Find where the given text appears and provide that cell's center as [x, y] coordinate. 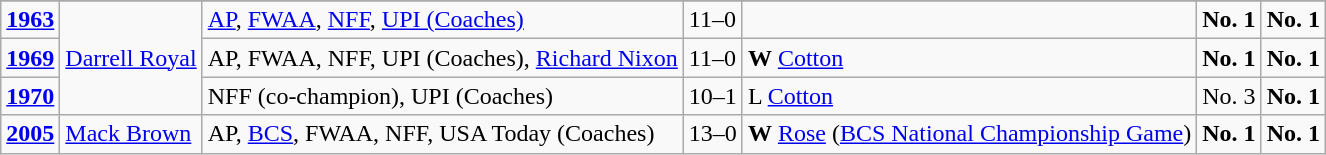
W Rose (BCS National Championship Game) [969, 134]
10–1 [712, 96]
1970 [30, 96]
2005 [30, 134]
Mack Brown [131, 134]
W Cotton [969, 58]
Darrell Royal [131, 58]
NFF (co-champion), UPI (Coaches) [442, 96]
L Cotton [969, 96]
AP, BCS, FWAA, NFF, USA Today (Coaches) [442, 134]
13–0 [712, 134]
AP, FWAA, NFF, UPI (Coaches), Richard Nixon [442, 58]
No. 3 [1229, 96]
1969 [30, 58]
AP, FWAA, NFF, UPI (Coaches) [442, 20]
1963 [30, 20]
